For the text-containing cell, return its midpoint in (x, y) coordinate format. 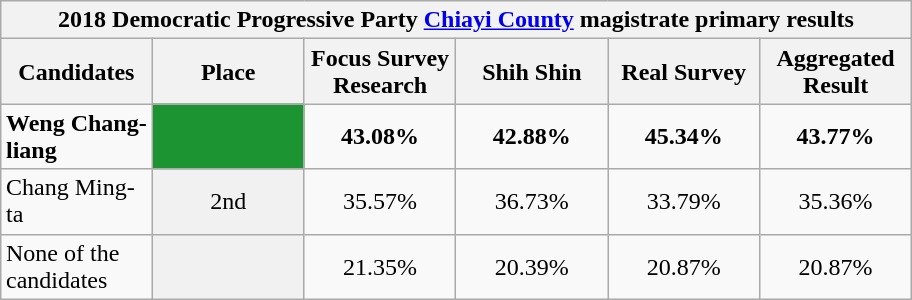
43.77% (836, 136)
None of the candidates (76, 266)
36.73% (532, 202)
2018 Democratic Progressive Party Chiayi County magistrate primary results (456, 20)
Candidates (76, 72)
42.88% (532, 136)
Weng Chang-liang (76, 136)
45.34% (684, 136)
20.39% (532, 266)
Focus Survey Research (380, 72)
Real Survey (684, 72)
Aggregated Result (836, 72)
33.79% (684, 202)
Place (228, 72)
43.08% (380, 136)
Chang Ming-ta (76, 202)
35.36% (836, 202)
2nd (228, 202)
21.35% (380, 266)
Shih Shin (532, 72)
35.57% (380, 202)
